Detect which cell encompasses the target text, then output its [X, Y] center coordinate. 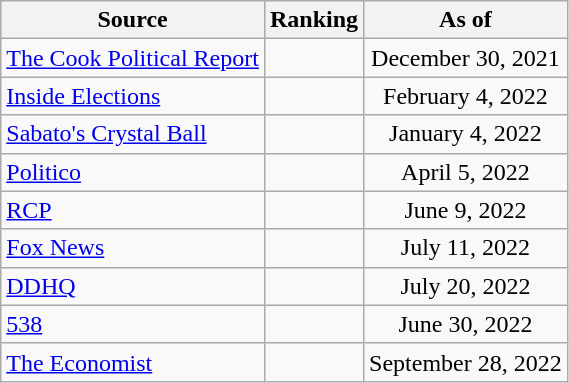
The Economist [133, 362]
538 [133, 324]
Inside Elections [133, 96]
July 11, 2022 [466, 248]
September 28, 2022 [466, 362]
January 4, 2022 [466, 134]
RCP [133, 210]
Politico [133, 172]
February 4, 2022 [466, 96]
June 9, 2022 [466, 210]
April 5, 2022 [466, 172]
Sabato's Crystal Ball [133, 134]
June 30, 2022 [466, 324]
Ranking [314, 20]
December 30, 2021 [466, 58]
Fox News [133, 248]
DDHQ [133, 286]
As of [466, 20]
The Cook Political Report [133, 58]
Source [133, 20]
July 20, 2022 [466, 286]
